Determine the [X, Y] coordinate at the center of the cell enclosing the given text.  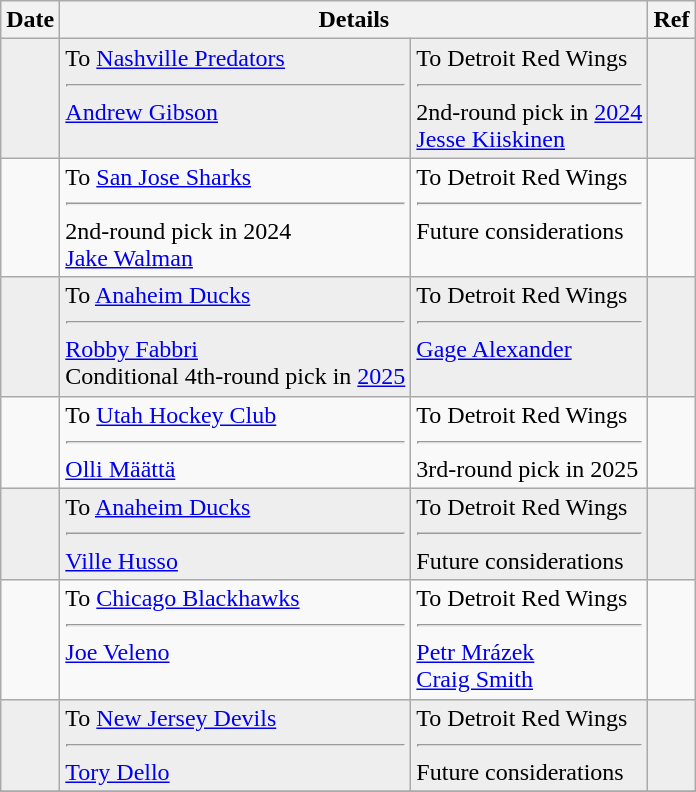
To Anaheim DucksRobby FabbriConditional 4th-round pick in 2025 [236, 336]
Ref [672, 20]
To Detroit Red Wings2nd-round pick in 2024Jesse Kiiskinen [530, 98]
To Detroit Red WingsGage Alexander [530, 336]
To San Jose Sharks2nd-round pick in 2024Jake Walman [236, 218]
To Detroit Red Wings3rd-round pick in 2025 [530, 442]
To New Jersey DevilsTory Dello [236, 745]
Details [354, 20]
To Nashville PredatorsAndrew Gibson [236, 98]
To Utah Hockey ClubOlli Määttä [236, 442]
To Anaheim DucksVille Husso [236, 534]
To Detroit Red WingsPetr MrázekCraig Smith [530, 640]
Date [30, 20]
To Chicago BlackhawksJoe Veleno [236, 640]
